Scan for the cell matching the given text and deliver its [X, Y] coordinate at center. 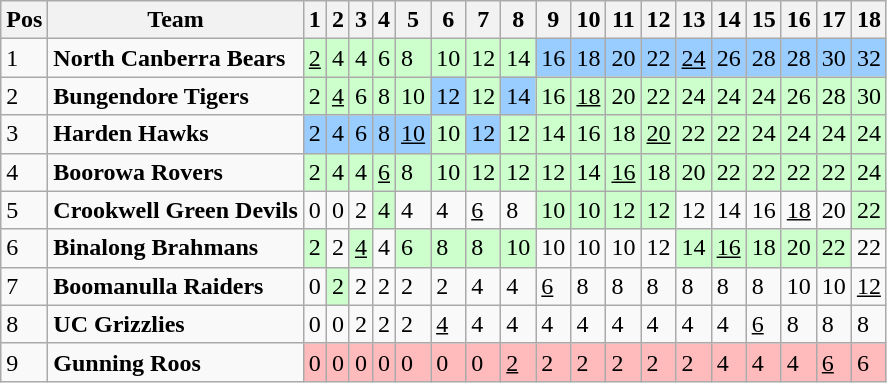
Bungendore Tigers [176, 96]
17 [834, 20]
Team [176, 20]
15 [764, 20]
Boorowa Rovers [176, 172]
Boomanulla Raiders [176, 286]
Crookwell Green Devils [176, 210]
Pos [24, 20]
North Canberra Bears [176, 58]
11 [624, 20]
Gunning Roos [176, 362]
Binalong Brahmans [176, 248]
13 [694, 20]
UC Grizzlies [176, 324]
Harden Hawks [176, 134]
32 [868, 58]
